Pinpoint the cell where the given text exists, returning its (x, y) midpoint coordinate. 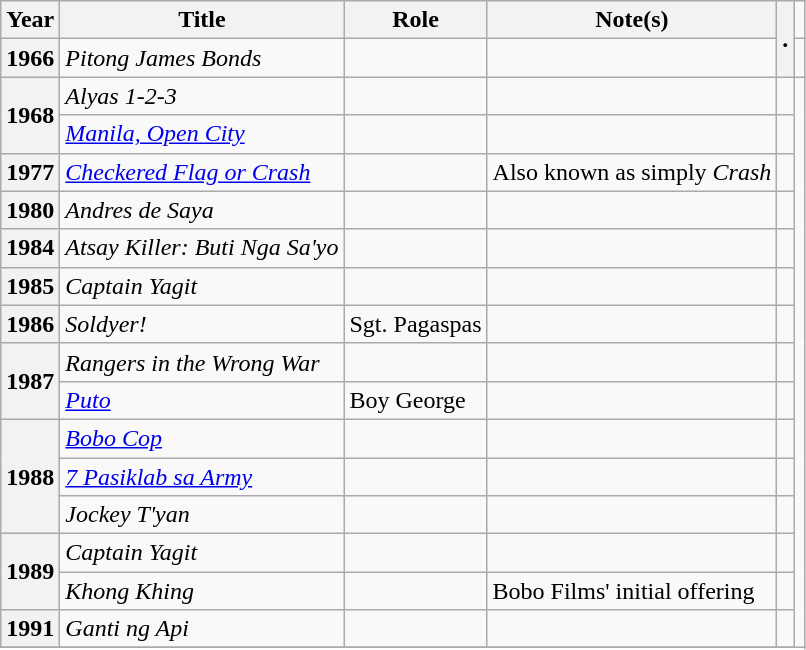
1984 (30, 248)
1977 (30, 172)
Puto (202, 400)
Role (416, 20)
Soldyer! (202, 324)
Andres de Saya (202, 210)
Note(s) (632, 20)
1991 (30, 629)
Sgt. Pagaspas (416, 324)
1988 (30, 476)
1989 (30, 572)
1985 (30, 286)
Year (30, 20)
Manila, Open City (202, 134)
Pitong James Bonds (202, 58)
Ganti ng Api (202, 629)
1987 (30, 381)
Boy George (416, 400)
1966 (30, 58)
1980 (30, 210)
Checkered Flag or Crash (202, 172)
Alyas 1-2-3 (202, 96)
1968 (30, 115)
Bobo Films' initial offering (632, 591)
Khong Khing (202, 591)
Title (202, 20)
Rangers in the Wrong War (202, 362)
Bobo Cop (202, 438)
Atsay Killer: Buti Nga Sa'yo (202, 248)
. (786, 39)
Also known as simply Crash (632, 172)
Jockey T'yan (202, 515)
1986 (30, 324)
7 Pasiklab sa Army (202, 477)
